Scan for the cell matching the given text and deliver its (X, Y) coordinate at center. 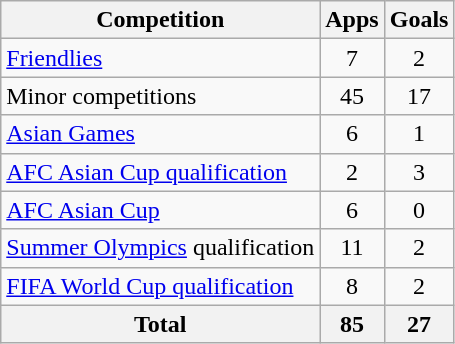
FIFA World Cup qualification (160, 286)
8 (352, 286)
Friendlies (160, 58)
11 (352, 248)
0 (419, 210)
7 (352, 58)
Asian Games (160, 134)
27 (419, 324)
Goals (419, 20)
Competition (160, 20)
Minor competitions (160, 96)
45 (352, 96)
AFC Asian Cup (160, 210)
85 (352, 324)
17 (419, 96)
Summer Olympics qualification (160, 248)
Total (160, 324)
Apps (352, 20)
AFC Asian Cup qualification (160, 172)
1 (419, 134)
3 (419, 172)
